Determine the [X, Y] coordinate at the center of the cell enclosing the given text.  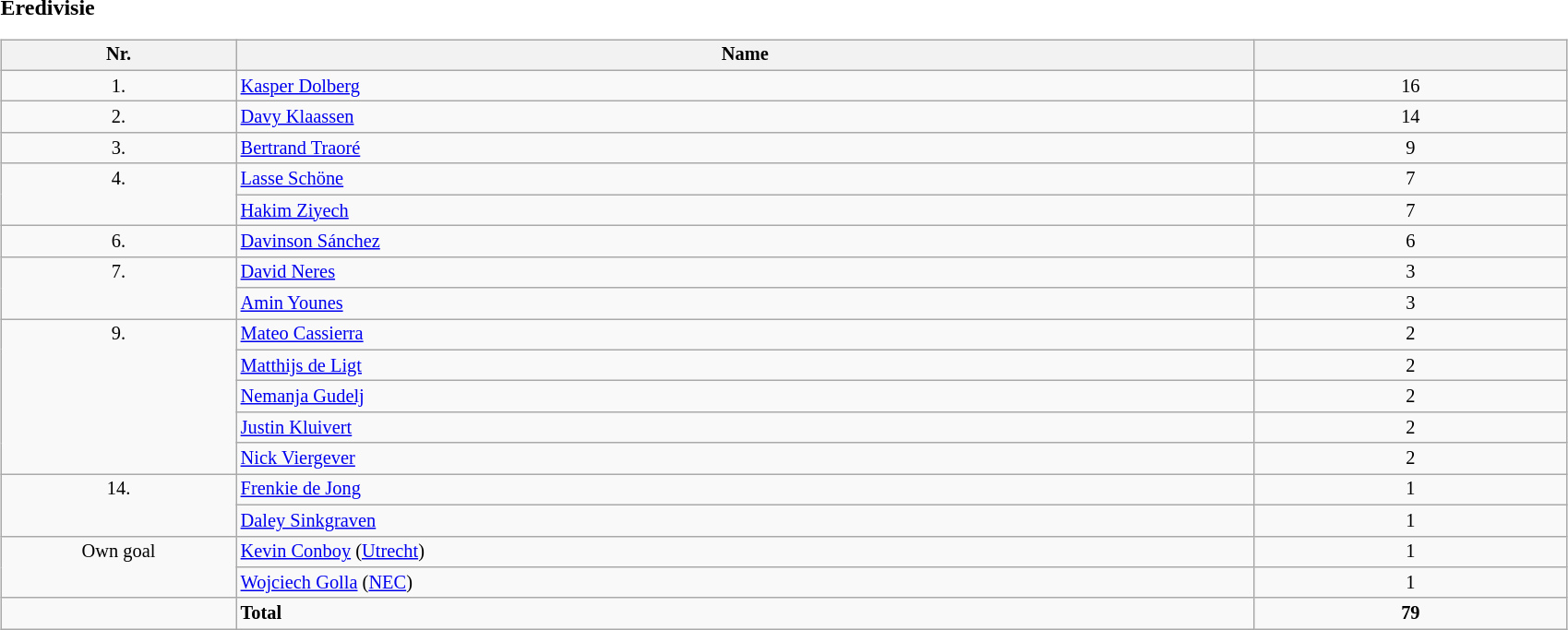
Kasper Dolberg [746, 86]
6 [1410, 242]
1. [118, 86]
Lasse Schöne [746, 179]
Total [746, 613]
David Neres [746, 272]
Kevin Conboy (Utrecht) [746, 552]
Nr. [118, 55]
9. [118, 397]
6. [118, 242]
2. [118, 117]
Davy Klaassen [746, 117]
16 [1410, 86]
Amin Younes [746, 303]
14 [1410, 117]
7. [118, 288]
4. [118, 194]
79 [1410, 613]
Justin Kluivert [746, 428]
Nemanja Gudelj [746, 397]
14. [118, 505]
Bertrand Traoré [746, 149]
Wojciech Golla (NEC) [746, 583]
Matthijs de Ligt [746, 365]
Own goal [118, 566]
Frenkie de Jong [746, 490]
Mateo Cassierra [746, 335]
Davinson Sánchez [746, 242]
Nick Viergever [746, 458]
9 [1410, 149]
3. [118, 149]
Name [746, 55]
Hakim Ziyech [746, 210]
Daley Sinkgraven [746, 520]
